Determine the (x, y) coordinate at the center of the cell enclosing the given text.  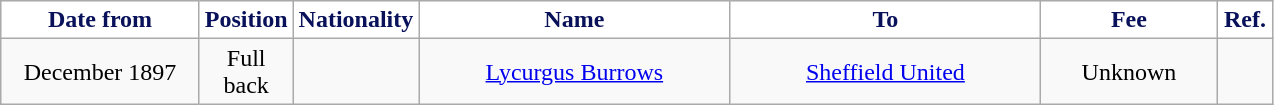
Sheffield United (886, 72)
Fee (1129, 20)
December 1897 (100, 72)
Nationality (356, 20)
Lycurgus Burrows (574, 72)
Unknown (1129, 72)
Date from (100, 20)
Full back (246, 72)
Name (574, 20)
To (886, 20)
Position (246, 20)
Ref. (1245, 20)
